Provide the [x, y] coordinate of the cell's center where the given text is located.  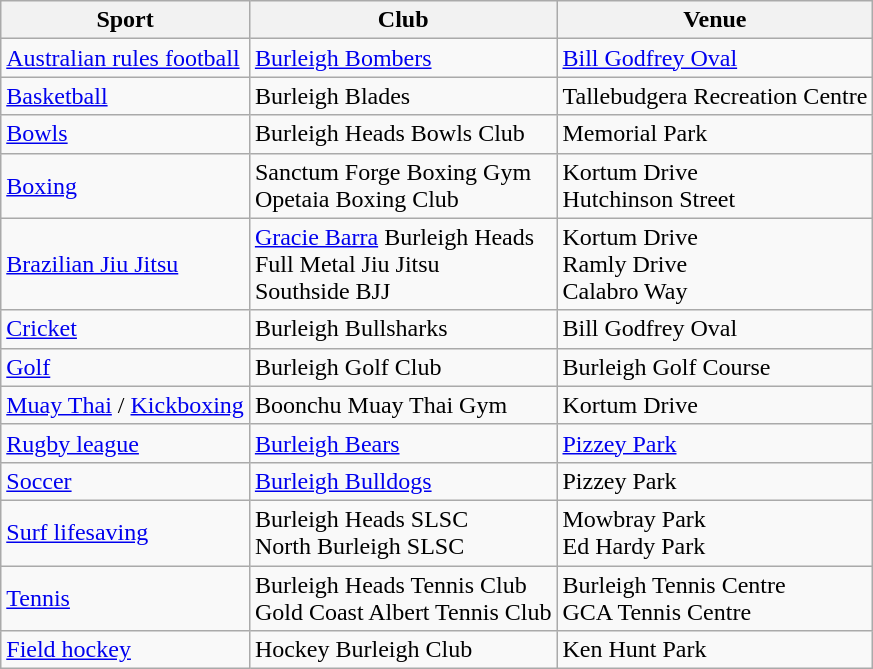
Soccer [126, 481]
Burleigh Golf Club [403, 367]
Burleigh Bombers [403, 58]
Brazilian Jiu Jitsu [126, 264]
Boonchu Muay Thai Gym [403, 405]
Bowls [126, 134]
Gracie Barra Burleigh HeadsFull Metal Jiu JitsuSouthside BJJ [403, 264]
Kortum Drive [715, 405]
Ken Hunt Park [715, 650]
Burleigh Blades [403, 96]
Burleigh Heads Tennis ClubGold Coast Albert Tennis Club [403, 598]
Muay Thai / Kickboxing [126, 405]
Kortum DriveRamly DriveCalabro Way [715, 264]
Basketball [126, 96]
Hockey Burleigh Club [403, 650]
Mowbray Park Ed Hardy Park [715, 532]
Tennis [126, 598]
Burleigh Tennis CentreGCA Tennis Centre [715, 598]
Surf lifesaving [126, 532]
Rugby league [126, 443]
Memorial Park [715, 134]
Burleigh Bullsharks [403, 329]
Venue [715, 20]
Club [403, 20]
Cricket [126, 329]
Sport [126, 20]
Australian rules football [126, 58]
Golf [126, 367]
Burleigh Heads SLSCNorth Burleigh SLSC [403, 532]
Boxing [126, 186]
Tallebudgera Recreation Centre [715, 96]
Burleigh Bears [403, 443]
Burleigh Heads Bowls Club [403, 134]
Burleigh Golf Course [715, 367]
Sanctum Forge Boxing GymOpetaia Boxing Club [403, 186]
Kortum DriveHutchinson Street [715, 186]
Field hockey [126, 650]
Burleigh Bulldogs [403, 481]
